Find where the given text appears and provide that cell's center as (X, Y) coordinate. 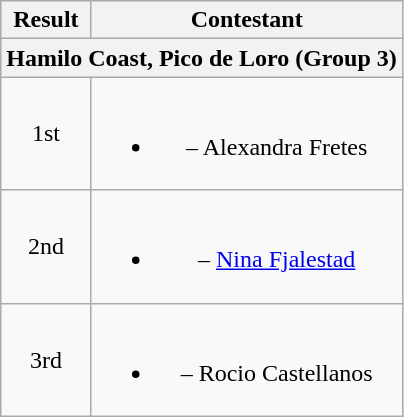
2nd (46, 246)
Result (46, 20)
Hamilo Coast, Pico de Loro (Group 3) (202, 58)
Contestant (246, 20)
– Rocio Castellanos (246, 360)
1st (46, 134)
– Nina Fjalestad (246, 246)
– Alexandra Fretes (246, 134)
3rd (46, 360)
